Locate the cell with the specified text and output its [X, Y] center coordinate. 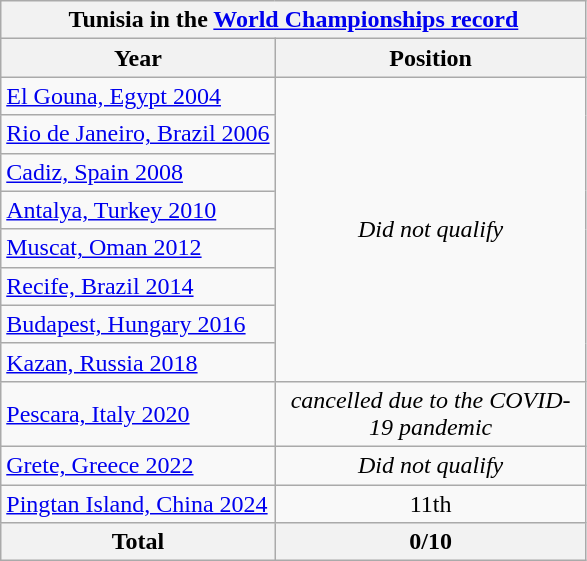
Pingtan Island, China 2024 [138, 503]
Year [138, 58]
Budapest, Hungary 2016 [138, 324]
Position [430, 58]
Antalya, Turkey 2010 [138, 210]
cancelled due to the COVID-19 pandemic [430, 414]
11th [430, 503]
Cadiz, Spain 2008 [138, 172]
Pescara, Italy 2020 [138, 414]
Kazan, Russia 2018 [138, 362]
El Gouna, Egypt 2004 [138, 96]
0/10 [430, 542]
Tunisia in the World Championships record [294, 20]
Rio de Janeiro, Brazil 2006 [138, 134]
Grete, Greece 2022 [138, 465]
Recife, Brazil 2014 [138, 286]
Total [138, 542]
Muscat, Oman 2012 [138, 248]
